Determine the [x, y] coordinate at the center of the cell enclosing the given text.  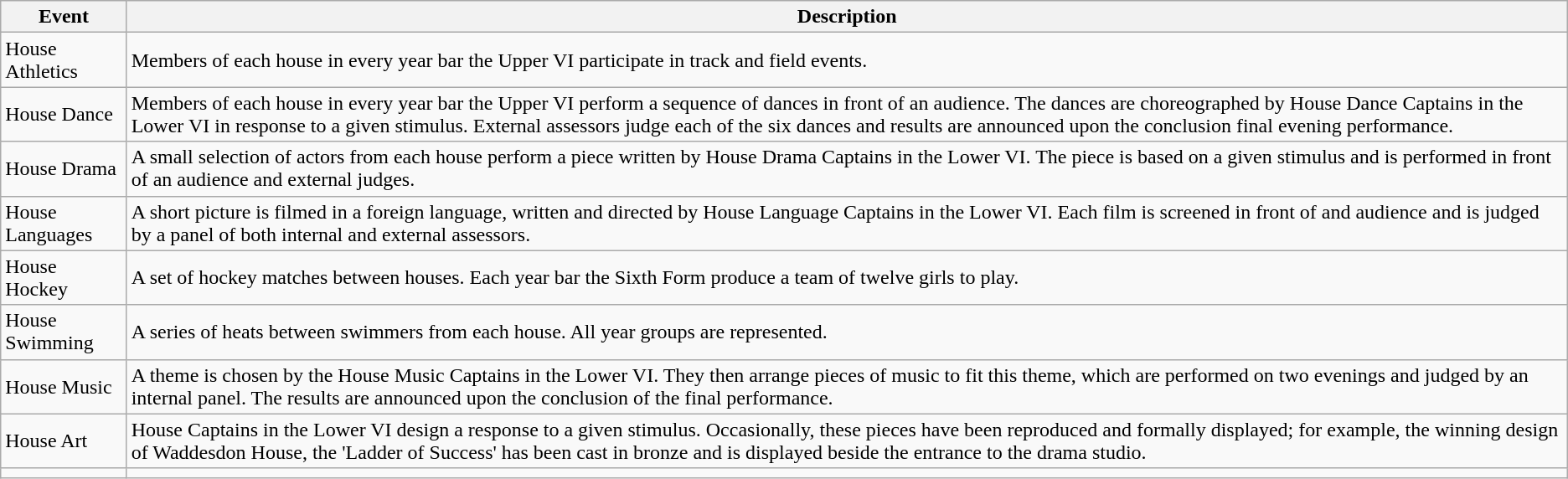
A set of hockey matches between houses. Each year bar the Sixth Form produce a team of twelve girls to play. [847, 278]
House Drama [64, 169]
House Dance [64, 114]
Description [847, 17]
Members of each house in every year bar the Upper VI participate in track and field events. [847, 60]
Event [64, 17]
House Hockey [64, 278]
House Music [64, 387]
House Athletics [64, 60]
House Art [64, 440]
A series of heats between swimmers from each house. All year groups are represented. [847, 332]
House Swimming [64, 332]
House Languages [64, 223]
